Extract the [X, Y] coordinate from the center of the cell holding the provided text.  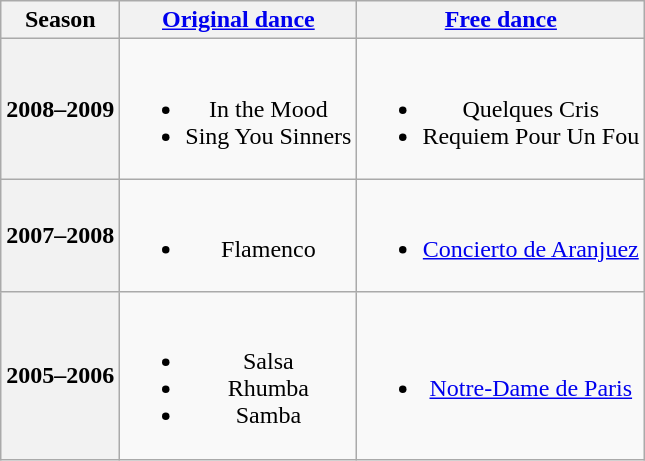
In the Mood Sing You Sinners [238, 109]
Original dance [238, 20]
Free dance [501, 20]
2005–2006 [60, 376]
SalsaRhumbaSamba [238, 376]
Notre-Dame de Paris [501, 376]
Quelques Cris Requiem Pour Un Fou [501, 109]
2008–2009 [60, 109]
2007–2008 [60, 236]
Season [60, 20]
Flamenco [238, 236]
Concierto de Aranjuez [501, 236]
